Find where the given text appears and provide that cell's center as [X, Y] coordinate. 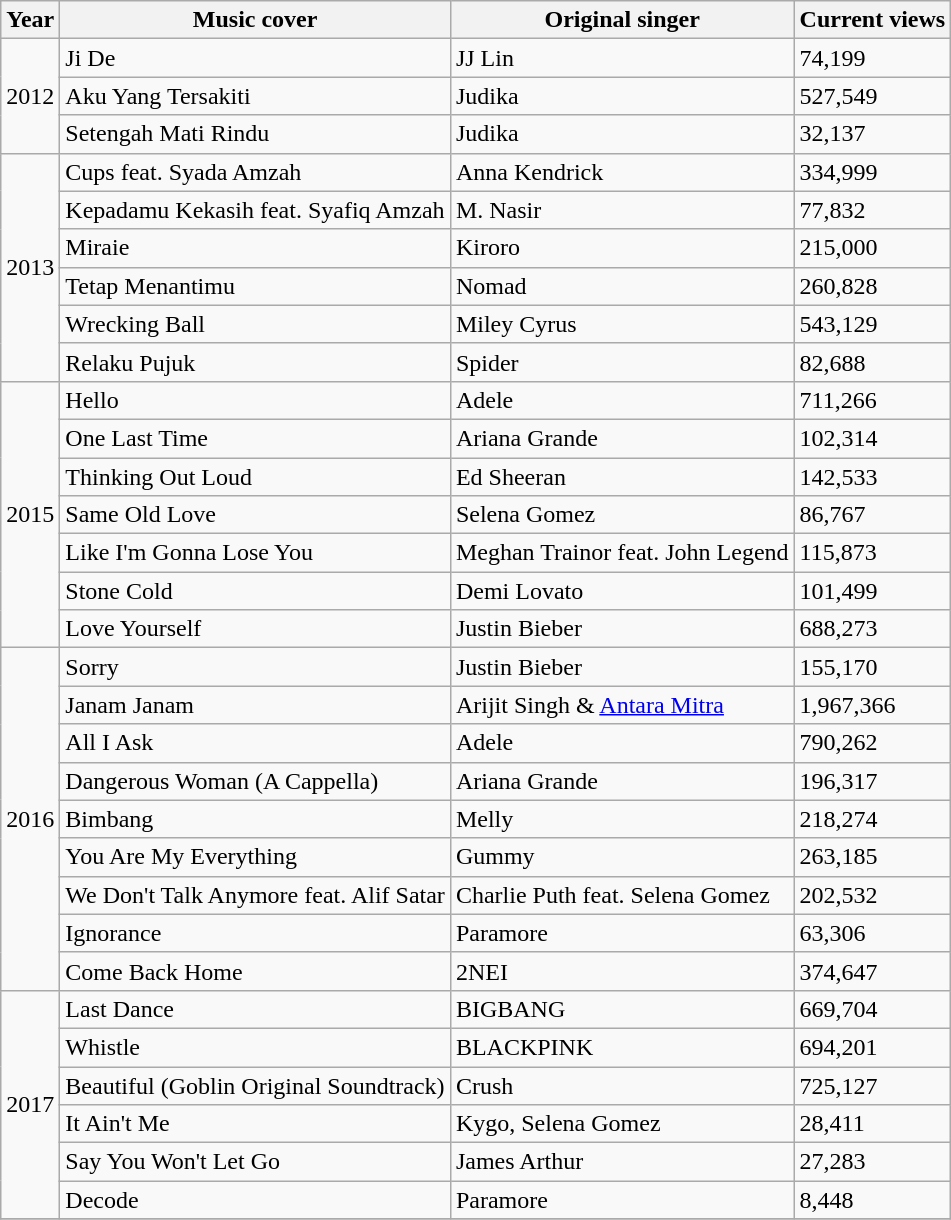
77,832 [872, 210]
263,185 [872, 857]
196,317 [872, 781]
One Last Time [256, 438]
M. Nasir [622, 210]
2017 [30, 1104]
Cups feat. Syada Amzah [256, 172]
Current views [872, 20]
Original singer [622, 20]
Relaku Pujuk [256, 362]
Like I'm Gonna Lose You [256, 553]
28,411 [872, 1124]
Miraie [256, 248]
669,704 [872, 1009]
115,873 [872, 553]
102,314 [872, 438]
218,274 [872, 819]
155,170 [872, 667]
Miley Cyrus [622, 324]
694,201 [872, 1047]
Say You Won't Let Go [256, 1162]
Anna Kendrick [622, 172]
Kepadamu Kekasih feat. Syafiq Amzah [256, 210]
Gummy [622, 857]
32,137 [872, 134]
Kiroro [622, 248]
BLACKPINK [622, 1047]
All I Ask [256, 743]
Hello [256, 400]
Arijit Singh & Antara Mitra [622, 705]
334,999 [872, 172]
Last Dance [256, 1009]
Spider [622, 362]
Aku Yang Tersakiti [256, 96]
James Arthur [622, 1162]
JJ Lin [622, 58]
1,967,366 [872, 705]
Beautiful (Goblin Original Soundtrack) [256, 1085]
Sorry [256, 667]
27,283 [872, 1162]
Melly [622, 819]
Come Back Home [256, 971]
Ji De [256, 58]
Same Old Love [256, 515]
725,127 [872, 1085]
Tetap Menantimu [256, 286]
Decode [256, 1200]
63,306 [872, 933]
543,129 [872, 324]
Demi Lovato [622, 591]
Thinking Out Loud [256, 477]
Setengah Mati Rindu [256, 134]
Selena Gomez [622, 515]
Bimbang [256, 819]
Year [30, 20]
Love Yourself [256, 629]
711,266 [872, 400]
BIGBANG [622, 1009]
2015 [30, 514]
2012 [30, 96]
Whistle [256, 1047]
2013 [30, 267]
Nomad [622, 286]
Janam Janam [256, 705]
It Ain't Me [256, 1124]
Ignorance [256, 933]
790,262 [872, 743]
74,199 [872, 58]
You Are My Everything [256, 857]
202,532 [872, 895]
Charlie Puth feat. Selena Gomez [622, 895]
Music cover [256, 20]
Wrecking Ball [256, 324]
101,499 [872, 591]
We Don't Talk Anymore feat. Alif Satar [256, 895]
Dangerous Woman (A Cappella) [256, 781]
82,688 [872, 362]
260,828 [872, 286]
374,647 [872, 971]
688,273 [872, 629]
86,767 [872, 515]
8,448 [872, 1200]
Meghan Trainor feat. John Legend [622, 553]
Ed Sheeran [622, 477]
Kygo, Selena Gomez [622, 1124]
142,533 [872, 477]
2016 [30, 820]
2NEI [622, 971]
527,549 [872, 96]
Crush [622, 1085]
215,000 [872, 248]
Stone Cold [256, 591]
